Determine the (X, Y) coordinate at the center of the cell enclosing the given text.  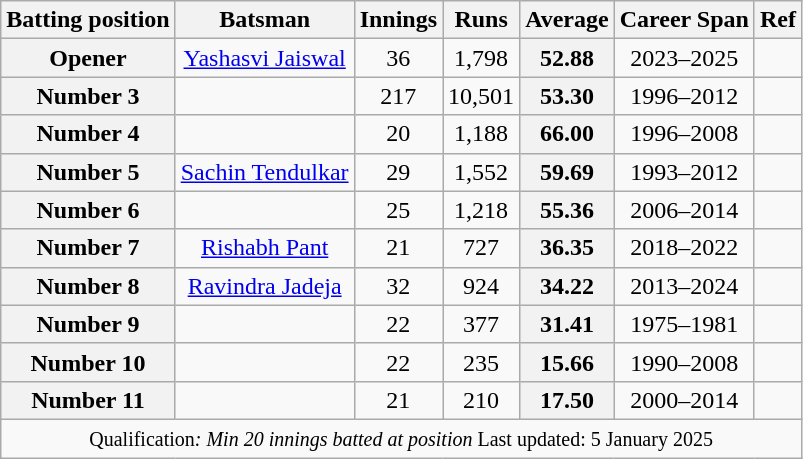
66.00 (568, 134)
Number 3 (88, 96)
Average (568, 20)
55.36 (568, 210)
Number 9 (88, 324)
235 (482, 362)
20 (398, 134)
2000–2014 (684, 400)
Ravindra Jadeja (264, 286)
31.41 (568, 324)
Number 5 (88, 172)
Number 8 (88, 286)
Sachin Tendulkar (264, 172)
1993–2012 (684, 172)
1996–2008 (684, 134)
Batsman (264, 20)
727 (482, 248)
377 (482, 324)
2023–2025 (684, 58)
34.22 (568, 286)
25 (398, 210)
Number 10 (88, 362)
2018–2022 (684, 248)
1,188 (482, 134)
Runs (482, 20)
36 (398, 58)
Rishabh Pant (264, 248)
210 (482, 400)
53.30 (568, 96)
52.88 (568, 58)
217 (398, 96)
59.69 (568, 172)
Yashasvi Jaiswal (264, 58)
1,218 (482, 210)
Number 4 (88, 134)
17.50 (568, 400)
1975–1981 (684, 324)
1990–2008 (684, 362)
Career Span (684, 20)
2006–2014 (684, 210)
1,798 (482, 58)
1,552 (482, 172)
10,501 (482, 96)
Number 7 (88, 248)
Qualification: Min 20 innings batted at position Last updated: 5 January 2025 (402, 438)
32 (398, 286)
Ref (778, 20)
1996–2012 (684, 96)
36.35 (568, 248)
Innings (398, 20)
Batting position (88, 20)
2013–2024 (684, 286)
924 (482, 286)
Number 11 (88, 400)
Opener (88, 58)
29 (398, 172)
Number 6 (88, 210)
15.66 (568, 362)
